For the text-containing cell, return its midpoint in (X, Y) coordinate format. 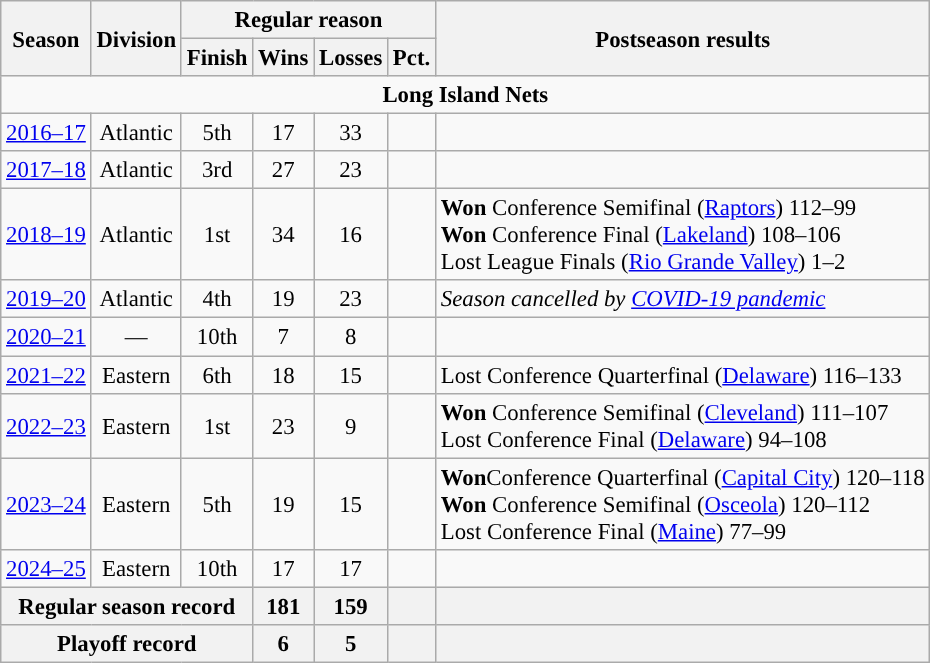
6th (216, 375)
Regular reason (308, 20)
159 (351, 606)
Regular season record (127, 606)
Division (136, 38)
2016–17 (46, 133)
Postseason results (682, 38)
Won Conference Semifinal (Raptors) 112–99Won Conference Final (Lakeland) 108–106Lost League Finals (Rio Grande Valley) 1–2 (682, 235)
181 (284, 606)
3rd (216, 170)
2018–19 (46, 235)
Wins (284, 58)
Playoff record (127, 644)
18 (284, 375)
Long Island Nets (466, 95)
Lost Conference Quarterfinal (Delaware) 116–133 (682, 375)
34 (284, 235)
2022–23 (46, 426)
2017–18 (46, 170)
2019–20 (46, 299)
Won Conference Semifinal (Cleveland) 111–107Lost Conference Final (Delaware) 94–108 (682, 426)
Pct. (412, 58)
4th (216, 299)
16 (351, 235)
Losses (351, 58)
Finish (216, 58)
7 (284, 337)
33 (351, 133)
— (136, 337)
2020–21 (46, 337)
2023–24 (46, 504)
6 (284, 644)
9 (351, 426)
2021–22 (46, 375)
2024–25 (46, 568)
27 (284, 170)
Season cancelled by COVID-19 pandemic (682, 299)
5 (351, 644)
WonConference Quarterfinal (Capital City) 120–118Won Conference Semifinal (Osceola) 120–112Lost Conference Final (Maine) 77–99 (682, 504)
Season (46, 38)
8 (351, 337)
